Search for the cell housing the specified text and yield its (x, y) center coordinate. 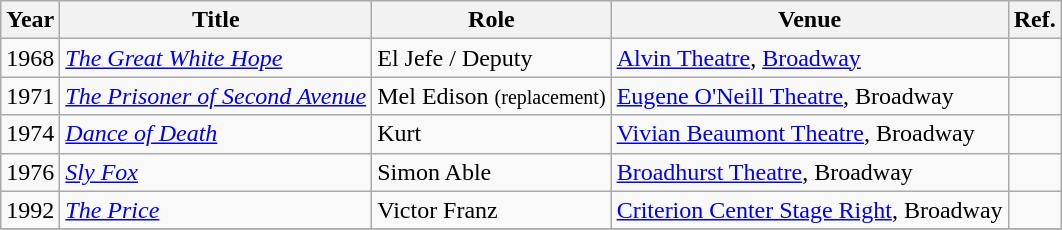
The Price (216, 210)
Venue (810, 20)
Role (492, 20)
Criterion Center Stage Right, Broadway (810, 210)
1968 (30, 58)
Dance of Death (216, 134)
1971 (30, 96)
Kurt (492, 134)
Mel Edison (replacement) (492, 96)
El Jefe / Deputy (492, 58)
Eugene O'Neill Theatre, Broadway (810, 96)
1992 (30, 210)
Simon Able (492, 172)
Sly Fox (216, 172)
Alvin Theatre, Broadway (810, 58)
1976 (30, 172)
Victor Franz (492, 210)
1974 (30, 134)
Broadhurst Theatre, Broadway (810, 172)
Title (216, 20)
Ref. (1034, 20)
Vivian Beaumont Theatre, Broadway (810, 134)
The Great White Hope (216, 58)
Year (30, 20)
The Prisoner of Second Avenue (216, 96)
